Locate the cell with the specified text and output its [X, Y] center coordinate. 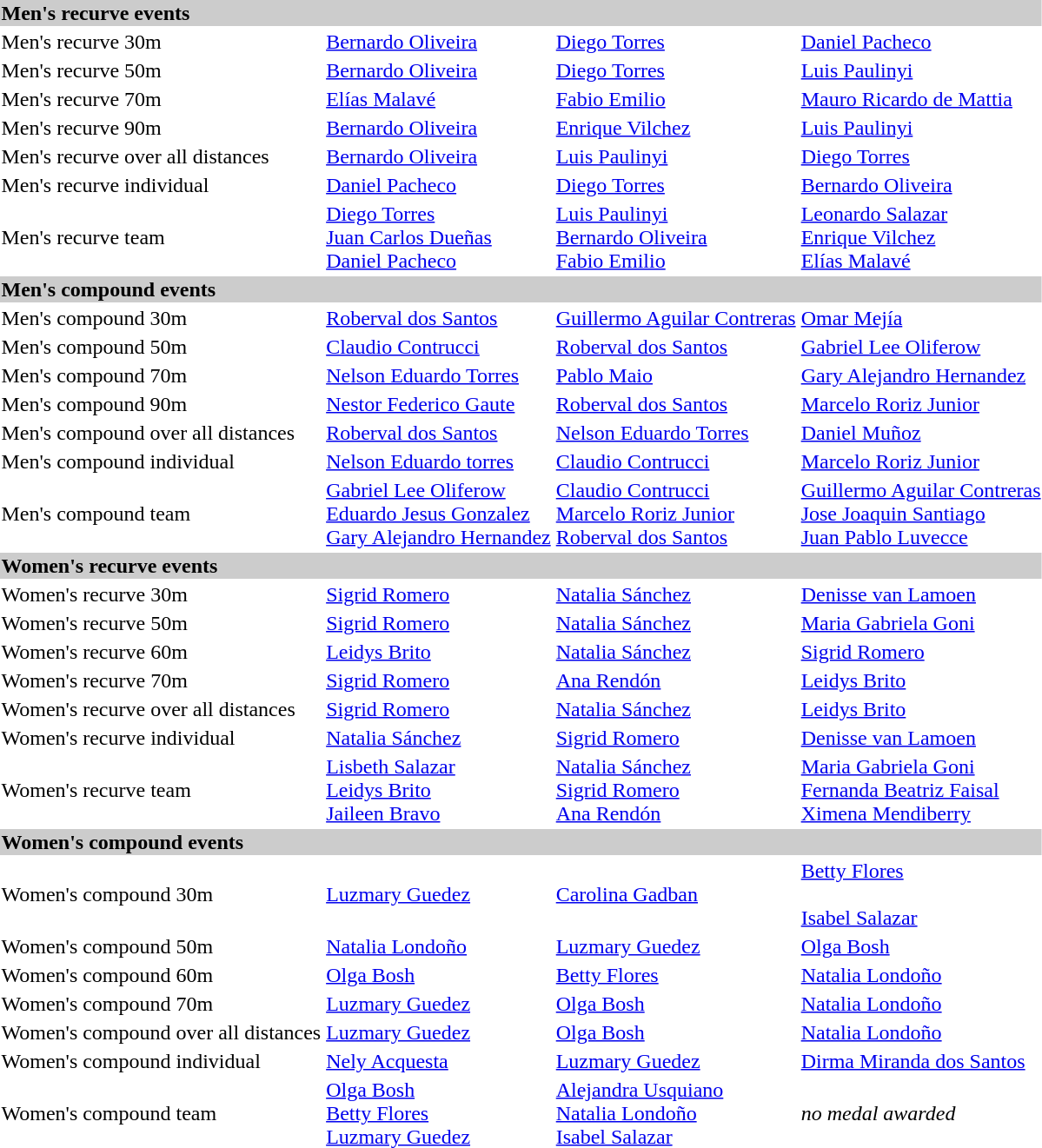
Men's compound 70m [162, 375]
Dirma Miranda dos Santos [921, 1061]
Guillermo Aguilar ContrerasJose Joaquin SantiagoJuan Pablo Luvecce [921, 514]
Maria Gabriela Goni [921, 623]
Carolina Gadban [676, 894]
Fabio Emilio [676, 99]
Natalia SánchezSigrid RomeroAna Rendón [676, 790]
Enrique Vilchez [676, 128]
Maria Gabriela GoniFernanda Beatriz FaisalXimena Mendiberry [921, 790]
Women's compound 30m [162, 894]
Men's compound events [521, 289]
Luis PaulinyiBernardo OliveiraFabio Emilio [676, 237]
Claudio ContrucciMarcelo Roriz JuniorRoberval dos Santos [676, 514]
Women's recurve 50m [162, 623]
Women's compound 70m [162, 1004]
Women's recurve individual [162, 738]
Women's recurve 60m [162, 652]
Diego TorresJuan Carlos DueñasDaniel Pacheco [439, 237]
Betty FloresIsabel Salazar [921, 894]
Men's recurve 70m [162, 99]
Men's recurve 30m [162, 42]
Men's recurve over all distances [162, 156]
Elías Malavé [439, 99]
Women's compound over all distances [162, 1032]
Guillermo Aguilar Contreras [676, 318]
Women's recurve 70m [162, 680]
Gabriel Lee Oliferow [921, 347]
Nelson Eduardo torres [439, 461]
Leonardo SalazarEnrique VilchezElías Malavé [921, 237]
Men's compound 30m [162, 318]
Lisbeth SalazarLeidys BritoJaileen Bravo [439, 790]
Mauro Ricardo de Mattia [921, 99]
Daniel Muñoz [921, 433]
Ana Rendón [676, 680]
Nely Acquesta [439, 1061]
Women's recurve 30m [162, 594]
Men's recurve 50m [162, 70]
Men's compound 90m [162, 404]
Women's compound 60m [162, 975]
Men's recurve events [521, 13]
Men's compound over all distances [162, 433]
Men's compound team [162, 514]
Pablo Maio [676, 375]
Betty Flores [676, 975]
Nestor Federico Gaute [439, 404]
Omar Mejía [921, 318]
Men's recurve 90m [162, 128]
Men's compound individual [162, 461]
Men's recurve team [162, 237]
Gary Alejandro Hernandez [921, 375]
Women's recurve over all distances [162, 709]
Women's compound 50m [162, 946]
Women's recurve team [162, 790]
Women's recurve events [521, 566]
Men's compound 50m [162, 347]
Men's recurve individual [162, 185]
Women's compound events [521, 842]
Gabriel Lee OliferowEduardo Jesus GonzalezGary Alejandro Hernandez [439, 514]
Women's compound individual [162, 1061]
